Identify which cell holds the provided text, then report its (X, Y) central coordinate. 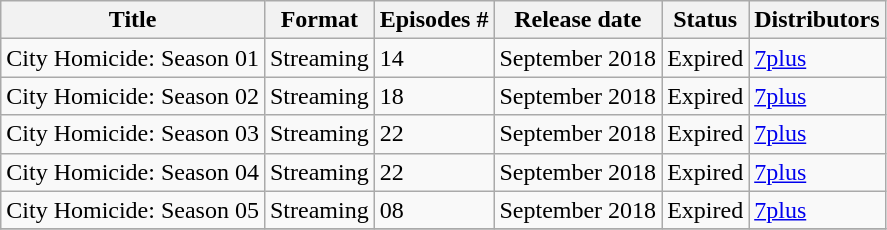
Episodes # (434, 20)
City Homicide: Season 04 (133, 172)
Distributors (817, 20)
City Homicide: Season 03 (133, 134)
City Homicide: Season 01 (133, 58)
Status (706, 20)
Title (133, 20)
City Homicide: Season 05 (133, 210)
Format (319, 20)
18 (434, 96)
Release date (578, 20)
08 (434, 210)
14 (434, 58)
City Homicide: Season 02 (133, 96)
